Determine the [x, y] coordinate at the center of the cell enclosing the given text.  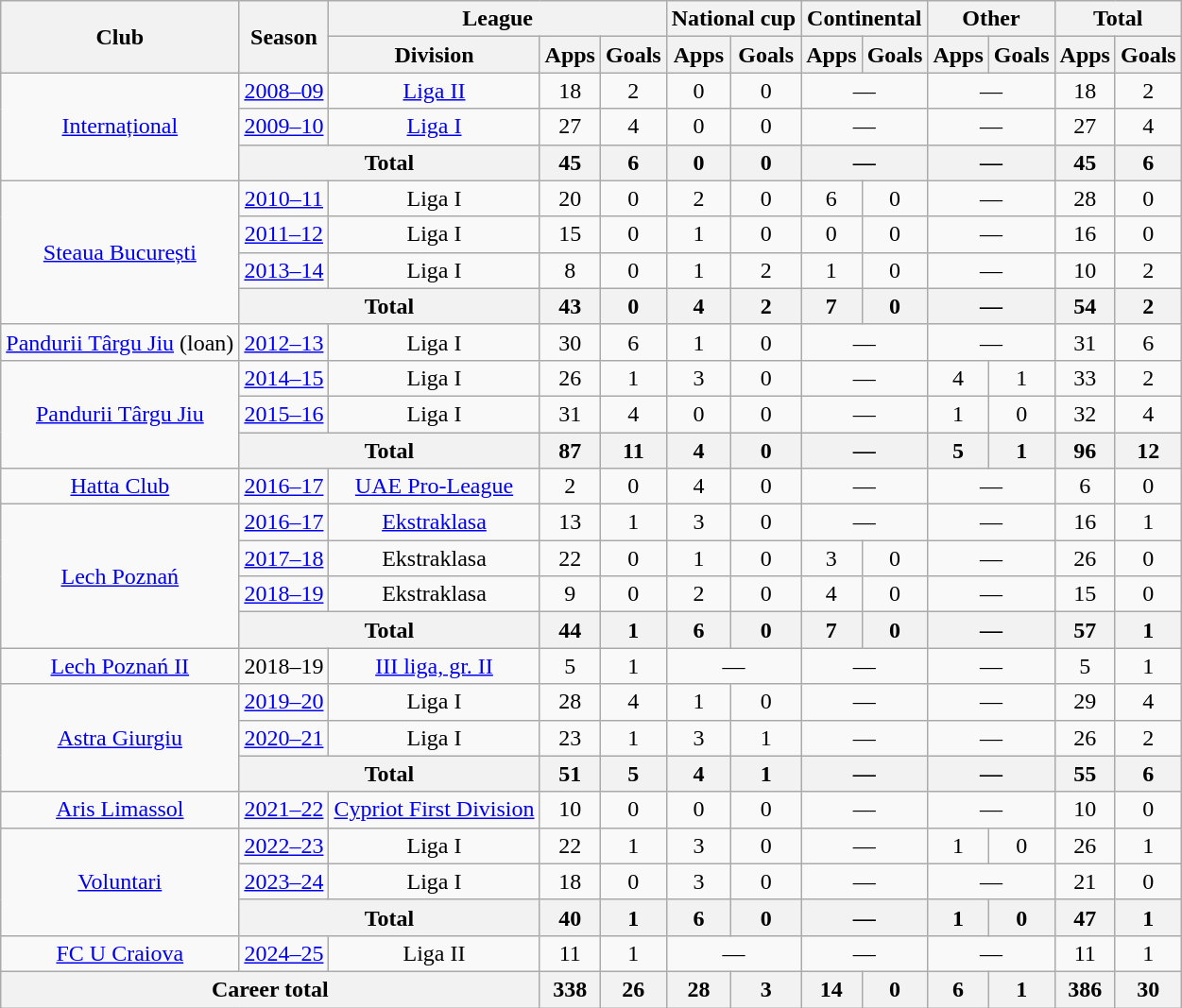
8 [570, 270]
FC U Craiova [120, 953]
Aris Limassol [120, 810]
44 [570, 630]
III liga, gr. II [435, 666]
Cypriot First Division [435, 810]
Internațional [120, 127]
Lech Poznań II [120, 666]
Astra Giurgiu [120, 738]
2009–10 [283, 127]
Season [283, 37]
96 [1085, 451]
33 [1085, 378]
47 [1085, 917]
Division [435, 55]
2022–23 [283, 846]
Steaua București [120, 252]
87 [570, 451]
2011–12 [283, 234]
2008–09 [283, 91]
32 [1085, 414]
2013–14 [283, 270]
2015–16 [283, 414]
Hatta Club [120, 487]
League [497, 19]
23 [570, 738]
2021–22 [283, 810]
14 [831, 989]
2020–21 [283, 738]
40 [570, 917]
2019–20 [283, 702]
2010–11 [283, 198]
Pandurii Târgu Jiu (loan) [120, 342]
Other [991, 19]
13 [570, 522]
29 [1085, 702]
National cup [733, 19]
20 [570, 198]
2024–25 [283, 953]
Club [120, 37]
54 [1085, 306]
338 [570, 989]
9 [570, 594]
Pandurii Târgu Jiu [120, 414]
2023–24 [283, 881]
Voluntari [120, 881]
Continental [865, 19]
55 [1085, 774]
57 [1085, 630]
UAE Pro-League [435, 487]
43 [570, 306]
Lech Poznań [120, 576]
2017–18 [283, 558]
21 [1085, 881]
2012–13 [283, 342]
Career total [270, 989]
2014–15 [283, 378]
386 [1085, 989]
51 [570, 774]
12 [1148, 451]
